Detect which cell encompasses the target text, then output its (x, y) center coordinate. 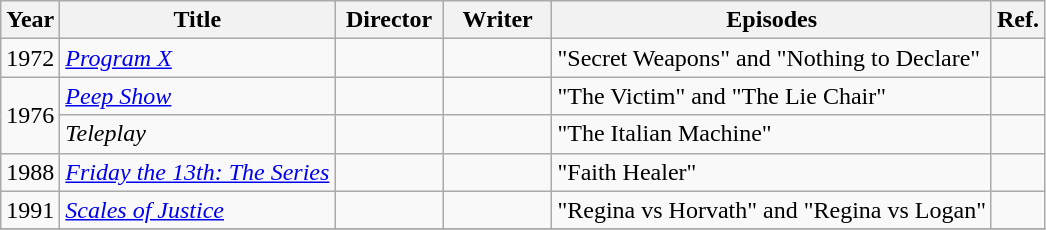
"The Italian Machine" (772, 134)
1988 (30, 172)
"Secret Weapons" and "Nothing to Declare" (772, 58)
Program X (198, 58)
Title (198, 20)
Writer (498, 20)
Director (390, 20)
Episodes (772, 20)
1972 (30, 58)
"Regina vs Horvath" and "Regina vs Logan" (772, 210)
Year (30, 20)
Scales of Justice (198, 210)
1991 (30, 210)
1976 (30, 115)
"The Victim" and "The Lie Chair" (772, 96)
Teleplay (198, 134)
Friday the 13th: The Series (198, 172)
"Faith Healer" (772, 172)
Ref. (1018, 20)
Peep Show (198, 96)
